From the cell containing the given text, extract its center point as [X, Y] coordinate. 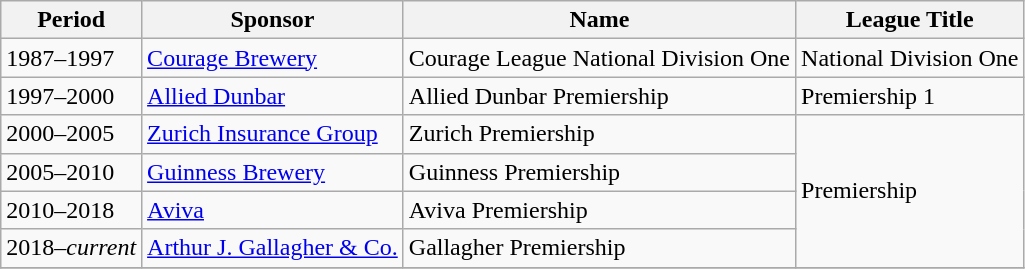
National Division One [910, 58]
Courage League National Division One [599, 58]
Guinness Premiership [599, 172]
Premiership 1 [910, 96]
Zurich Insurance Group [273, 134]
2018–current [72, 248]
Zurich Premiership [599, 134]
Name [599, 20]
Period [72, 20]
Aviva [273, 210]
Arthur J. Gallagher & Co. [273, 248]
1997–2000 [72, 96]
Guinness Brewery [273, 172]
Premiership [910, 191]
League Title [910, 20]
2010–2018 [72, 210]
1987–1997 [72, 58]
Allied Dunbar Premiership [599, 96]
Courage Brewery [273, 58]
Allied Dunbar [273, 96]
Aviva Premiership [599, 210]
Sponsor [273, 20]
2005–2010 [72, 172]
Gallagher Premiership [599, 248]
2000–2005 [72, 134]
